Return the [x, y] coordinate for the center point of the cell that contains the specified text.  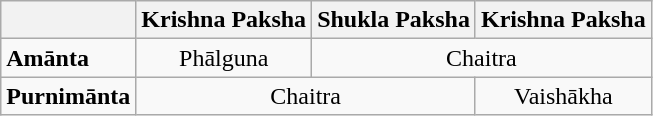
Purnimānta [68, 96]
Phālguna [224, 58]
Vaishākha [563, 96]
Amānta [68, 58]
Shukla Paksha [394, 20]
